Return (x, y) of the center of cell containing provided text 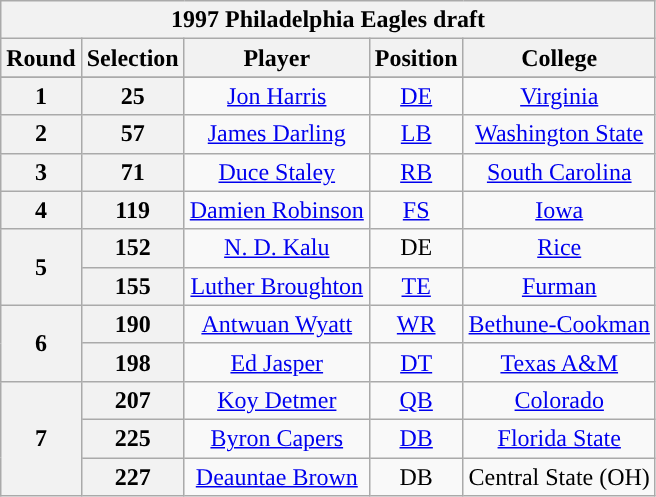
Ed Jasper (276, 362)
227 (132, 477)
Colorado (559, 400)
25 (132, 96)
Damien Robinson (276, 210)
Position (416, 58)
LB (416, 134)
Antwuan Wyatt (276, 324)
Bethune-Cookman (559, 324)
Byron Capers (276, 438)
2 (41, 134)
Iowa (559, 210)
152 (132, 248)
71 (132, 172)
Texas A&M (559, 362)
FS (416, 210)
College (559, 58)
1997 Philadelphia Eagles draft (328, 20)
Florida State (559, 438)
Selection (132, 58)
James Darling (276, 134)
DT (416, 362)
Central State (OH) (559, 477)
WR (416, 324)
RB (416, 172)
6 (41, 343)
119 (132, 210)
225 (132, 438)
Jon Harris (276, 96)
198 (132, 362)
Deauntae Brown (276, 477)
1 (41, 96)
Duce Staley (276, 172)
N. D. Kalu (276, 248)
Virginia (559, 96)
Luther Broughton (276, 286)
57 (132, 134)
5 (41, 267)
TE (416, 286)
Round (41, 58)
Rice (559, 248)
Koy Detmer (276, 400)
3 (41, 172)
Furman (559, 286)
7 (41, 438)
Player (276, 58)
South Carolina (559, 172)
4 (41, 210)
155 (132, 286)
QB (416, 400)
207 (132, 400)
190 (132, 324)
Washington State (559, 134)
